Provide the [X, Y] coordinate of the cell's center where the given text is located.  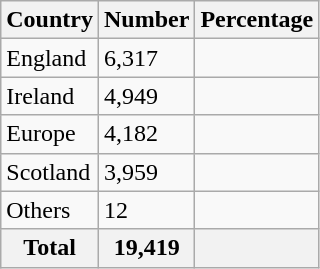
4,949 [146, 96]
Others [50, 210]
6,317 [146, 58]
Ireland [50, 96]
England [50, 58]
3,959 [146, 172]
Europe [50, 134]
12 [146, 210]
4,182 [146, 134]
19,419 [146, 248]
Scotland [50, 172]
Percentage [257, 20]
Number [146, 20]
Country [50, 20]
Total [50, 248]
